Return the (X, Y) coordinate for the center point of the cell that contains the specified text.  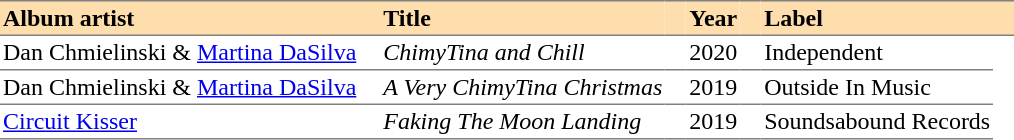
Year (713, 18)
2020 (713, 53)
Label (877, 18)
Independent (877, 53)
Circuit Kisser (180, 122)
Soundsabound Records (877, 122)
Title (522, 18)
ChimyTina and Chill (522, 53)
Album artist (180, 18)
Faking The Moon Landing (522, 122)
Outside In Music (877, 87)
A Very ChimyTina Christmas (522, 87)
